Locate the cell with the specified text and output its (x, y) center coordinate. 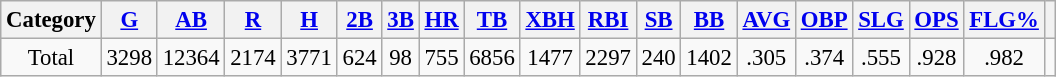
240 (658, 58)
3B (400, 20)
SLG (881, 20)
Total (51, 58)
Category (51, 20)
AVG (766, 20)
3298 (129, 58)
2B (360, 20)
.928 (936, 58)
1477 (550, 58)
.374 (824, 58)
FLG% (1004, 20)
RBI (608, 20)
755 (442, 58)
6856 (492, 58)
TB (492, 20)
R (253, 20)
BB (709, 20)
XBH (550, 20)
3771 (309, 58)
.555 (881, 58)
1402 (709, 58)
.982 (1004, 58)
OBP (824, 20)
624 (360, 58)
.305 (766, 58)
OPS (936, 20)
2297 (608, 58)
SB (658, 20)
G (129, 20)
AB (191, 20)
H (309, 20)
HR (442, 20)
98 (400, 58)
12364 (191, 58)
2174 (253, 58)
